Search for the cell housing the specified text and yield its (X, Y) center coordinate. 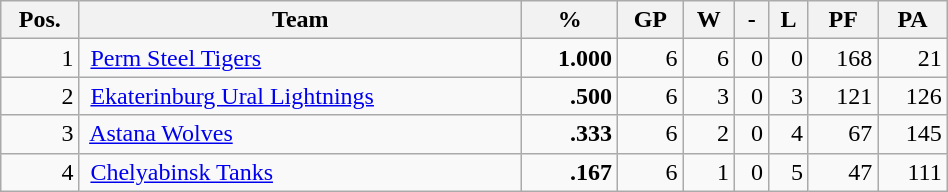
- (752, 20)
111 (912, 172)
47 (842, 172)
145 (912, 134)
.500 (570, 96)
.167 (570, 172)
121 (842, 96)
W (709, 20)
Ekaterinburg Ural Lightnings (300, 96)
21 (912, 58)
126 (912, 96)
% (570, 20)
Astana Wolves (300, 134)
.333 (570, 134)
Chelyabinsk Tanks (300, 172)
168 (842, 58)
GP (650, 20)
Team (300, 20)
Pos. (40, 20)
L (789, 20)
Perm Steel Tigers (300, 58)
PA (912, 20)
67 (842, 134)
PF (842, 20)
5 (789, 172)
1.000 (570, 58)
